Search for the cell housing the specified text and yield its [x, y] center coordinate. 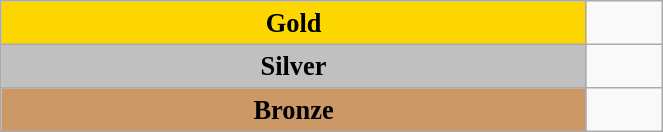
Gold [294, 22]
Bronze [294, 109]
Silver [294, 66]
